From the cell containing the given text, extract its center point as [x, y] coordinate. 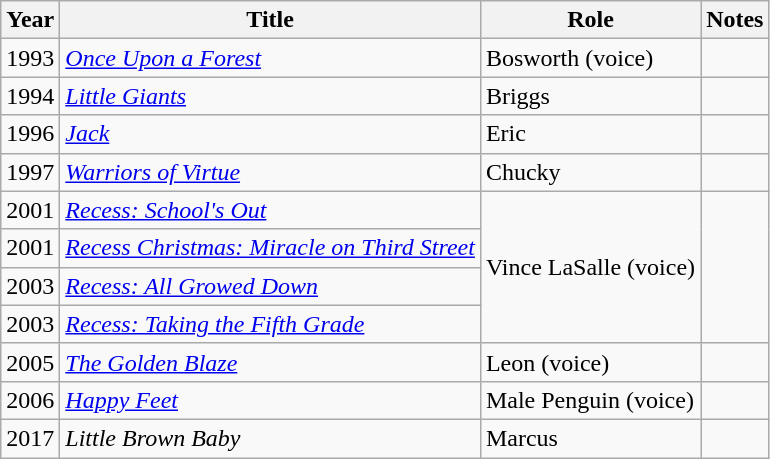
Role [590, 20]
Recess: Taking the Fifth Grade [270, 324]
Briggs [590, 96]
Chucky [590, 172]
Little Brown Baby [270, 438]
The Golden Blaze [270, 362]
Recess: School's Out [270, 210]
Year [30, 20]
2005 [30, 362]
Recess Christmas: Miracle on Third Street [270, 248]
Male Penguin (voice) [590, 400]
Recess: All Growed Down [270, 286]
Leon (voice) [590, 362]
Happy Feet [270, 400]
Notes [735, 20]
Eric [590, 134]
Vince LaSalle (voice) [590, 267]
1997 [30, 172]
Warriors of Virtue [270, 172]
Marcus [590, 438]
1996 [30, 134]
Bosworth (voice) [590, 58]
Title [270, 20]
2006 [30, 400]
Jack [270, 134]
Little Giants [270, 96]
Once Upon a Forest [270, 58]
1993 [30, 58]
1994 [30, 96]
2017 [30, 438]
